Determine the [x, y] coordinate at the center of the cell enclosing the given text.  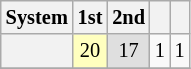
1st [90, 17]
17 [128, 51]
2nd [128, 17]
System [37, 17]
20 [90, 51]
